Locate the cell with the specified text and output its (x, y) center coordinate. 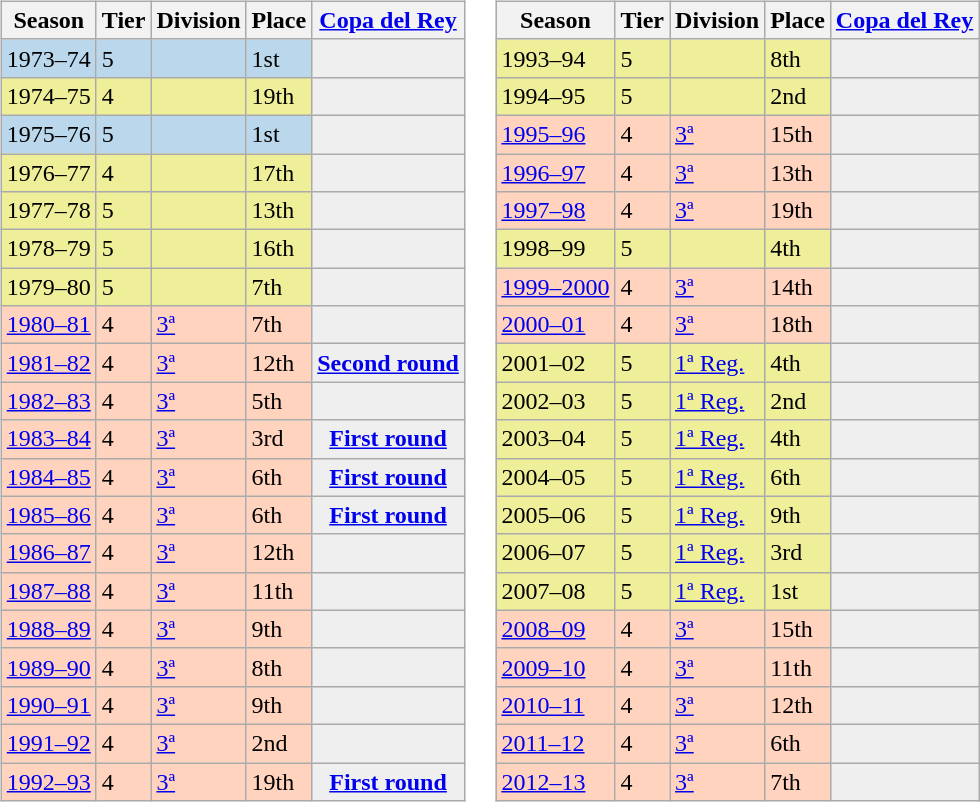
1977–78 (48, 211)
1998–99 (556, 249)
1990–91 (48, 705)
1975–76 (48, 134)
Second round (388, 363)
1989–90 (48, 667)
2011–12 (556, 743)
1986–87 (48, 553)
1996–97 (556, 173)
1984–85 (48, 477)
1980–81 (48, 325)
2004–05 (556, 477)
1973–74 (48, 58)
2000–01 (556, 325)
1993–94 (556, 58)
2003–04 (556, 439)
2007–08 (556, 591)
1981–82 (48, 363)
1982–83 (48, 401)
1987–88 (48, 591)
1997–98 (556, 211)
1978–79 (48, 249)
2010–11 (556, 705)
2009–10 (556, 667)
1988–89 (48, 629)
1991–92 (48, 743)
14th (798, 287)
2008–09 (556, 629)
2006–07 (556, 553)
5th (279, 401)
2002–03 (556, 401)
16th (279, 249)
17th (279, 173)
1974–75 (48, 96)
1979–80 (48, 287)
18th (798, 325)
2001–02 (556, 363)
2005–06 (556, 515)
2012–13 (556, 781)
1976–77 (48, 173)
1983–84 (48, 439)
1985–86 (48, 515)
1995–96 (556, 134)
1999–2000 (556, 287)
1994–95 (556, 96)
1992–93 (48, 781)
